From the cell containing the given text, extract its center point as [X, Y] coordinate. 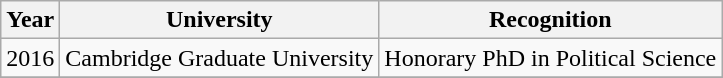
Cambridge Graduate University [220, 58]
2016 [30, 58]
University [220, 20]
Recognition [550, 20]
Year [30, 20]
Honorary PhD in Political Science [550, 58]
